Return the (x, y) coordinate for the center point of the cell that contains the specified text.  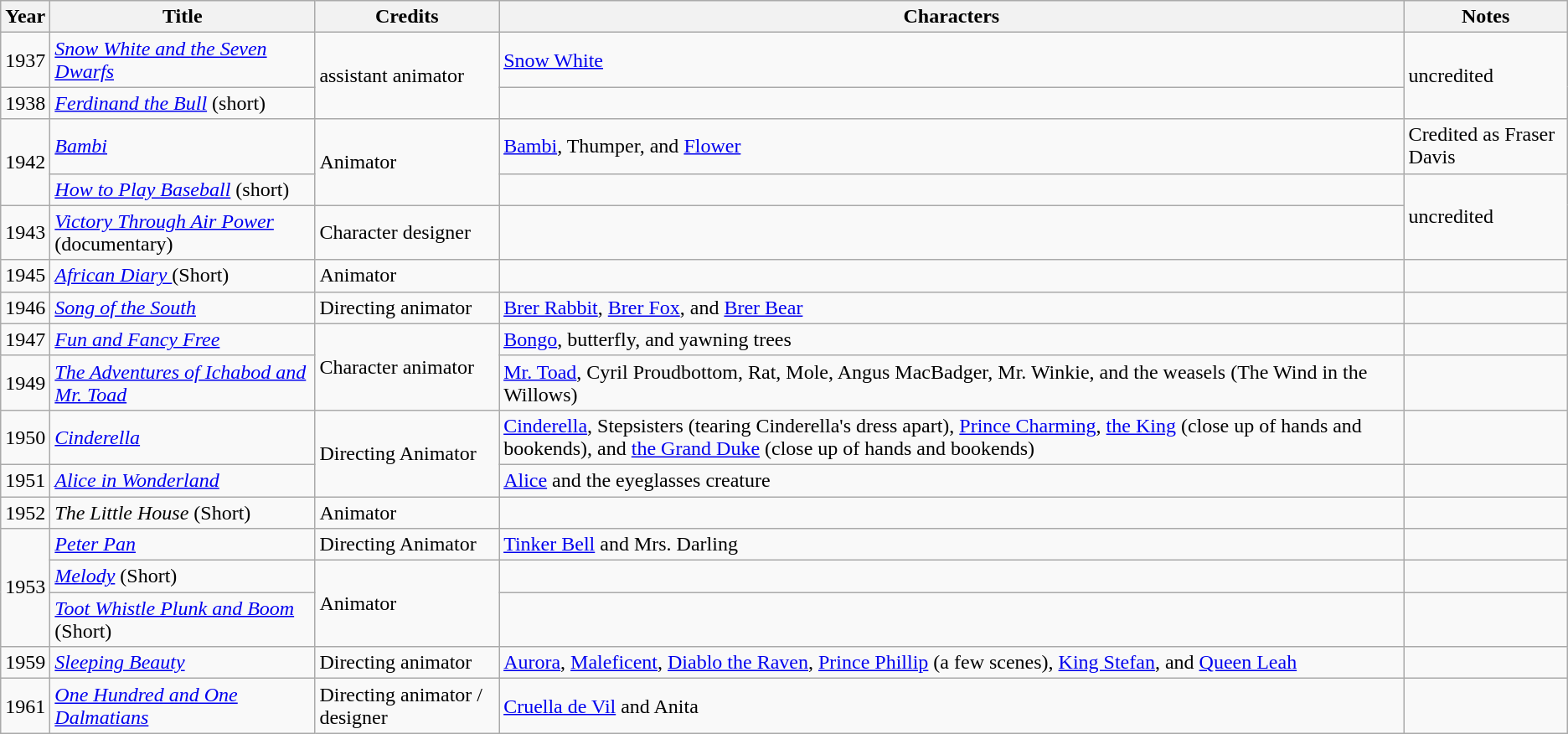
One Hundred and One Dalmatians (183, 706)
1947 (25, 339)
Cinderella (183, 437)
Brer Rabbit, Brer Fox, and Brer Bear (952, 308)
1953 (25, 588)
Year (25, 17)
1959 (25, 663)
Toot Whistle Plunk and Boom (Short) (183, 620)
1961 (25, 706)
Directing animator / designer (407, 706)
Cruella de Vil and Anita (952, 706)
Peter Pan (183, 545)
Bambi (183, 146)
1943 (25, 233)
Bongo, butterfly, and yawning trees (952, 339)
The Adventures of Ichabod and Mr. Toad (183, 382)
Sleeping Beauty (183, 663)
Snow White and the Seven Dwarfs (183, 60)
1949 (25, 382)
assistant animator (407, 75)
1952 (25, 512)
1950 (25, 437)
Fun and Fancy Free (183, 339)
The Little House (Short) (183, 512)
1946 (25, 308)
Character animator (407, 367)
1942 (25, 163)
Credits (407, 17)
Characters (952, 17)
Mr. Toad, Cyril Proudbottom, Rat, Mole, Angus MacBadger, Mr. Winkie, and the weasels (The Wind in the Willows) (952, 382)
African Diary (Short) (183, 276)
Aurora, Maleficent, Diablo the Raven, Prince Phillip (a few scenes), King Stefan, and Queen Leah (952, 663)
Melody (Short) (183, 576)
Alice in Wonderland (183, 480)
Character designer (407, 233)
Alice and the eyeglasses creature (952, 480)
Snow White (952, 60)
1951 (25, 480)
1937 (25, 60)
Bambi, Thumper, and Flower (952, 146)
1938 (25, 103)
Song of the South (183, 308)
Title (183, 17)
Notes (1486, 17)
Victory Through Air Power (documentary) (183, 233)
1945 (25, 276)
Ferdinand the Bull (short) (183, 103)
Credited as Fraser Davis (1486, 146)
Tinker Bell and Mrs. Darling (952, 545)
How to Play Baseball (short) (183, 189)
